Identify which cell holds the provided text, then report its (X, Y) central coordinate. 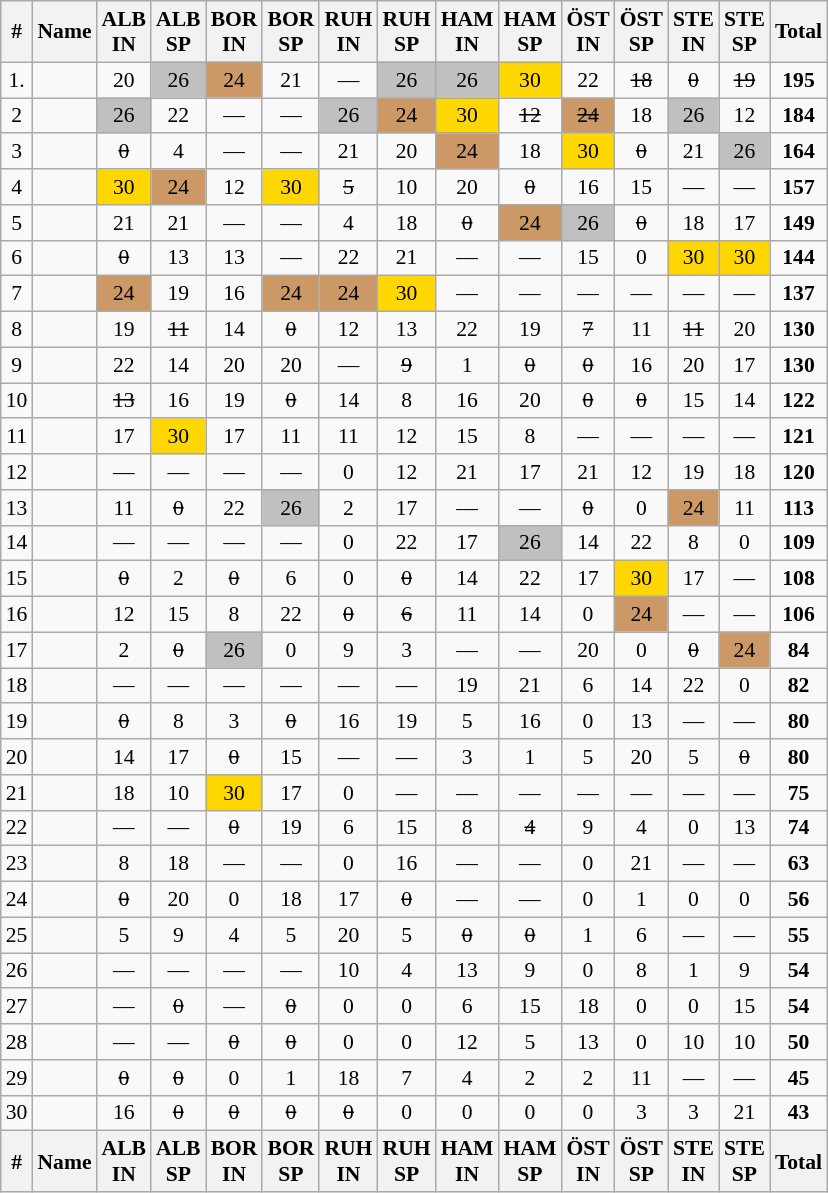
149 (798, 223)
29 (17, 1078)
82 (798, 686)
56 (798, 900)
120 (798, 472)
55 (798, 935)
50 (798, 1042)
75 (798, 793)
164 (798, 152)
106 (798, 615)
43 (798, 1113)
122 (798, 401)
108 (798, 579)
137 (798, 294)
25 (17, 935)
113 (798, 508)
121 (798, 437)
144 (798, 258)
23 (17, 864)
109 (798, 543)
1. (17, 80)
28 (17, 1042)
74 (798, 828)
84 (798, 650)
157 (798, 187)
195 (798, 80)
45 (798, 1078)
27 (17, 1007)
63 (798, 864)
184 (798, 116)
